Identify which cell holds the provided text, then report its [x, y] central coordinate. 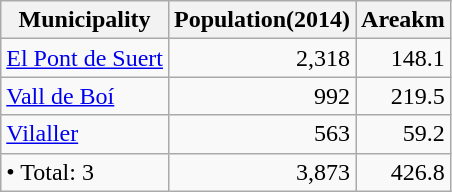
El Pont de Suert [85, 58]
Municipality [85, 20]
2,318 [262, 58]
Population(2014) [262, 20]
563 [262, 134]
• Total: 3 [85, 172]
3,873 [262, 172]
992 [262, 96]
Vilaller [85, 134]
59.2 [404, 134]
148.1 [404, 58]
Areakm [404, 20]
Vall de Boí [85, 96]
426.8 [404, 172]
219.5 [404, 96]
